Locate the cell with the specified text and output its [X, Y] center coordinate. 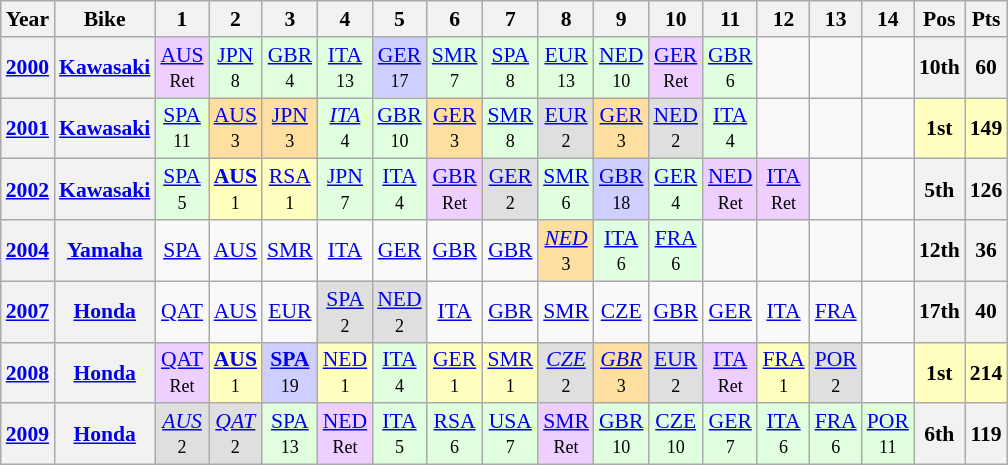
17th [940, 312]
SPA13 [290, 434]
14 [888, 19]
2004 [28, 250]
126 [986, 190]
Pts [986, 19]
RSA6 [455, 434]
QAT [182, 312]
SPA19 [290, 372]
AUS2 [182, 434]
QAT2 [236, 434]
GBRRet [455, 190]
ITA5 [400, 434]
GBR4 [290, 68]
SMRRet [566, 434]
3 [290, 19]
USA7 [510, 434]
1 [182, 19]
SPA8 [510, 68]
GBR3 [622, 372]
JPN7 [345, 190]
6 [455, 19]
Year [28, 19]
149 [986, 128]
NED1 [345, 372]
SMR8 [510, 128]
9 [622, 19]
40 [986, 312]
JPN3 [290, 128]
11 [730, 19]
12 [783, 19]
JPN8 [236, 68]
GBR18 [622, 190]
2 [236, 19]
AUS3 [236, 128]
Yamaha [104, 250]
2001 [28, 128]
POR11 [888, 434]
SMR6 [566, 190]
60 [986, 68]
GER7 [730, 434]
SPA [182, 250]
GERRet [676, 68]
CZE2 [566, 372]
10th [940, 68]
CZE10 [676, 434]
POR2 [836, 372]
10 [676, 19]
Pos [940, 19]
2000 [28, 68]
NED3 [566, 250]
SPA5 [182, 190]
SPA11 [182, 128]
13 [836, 19]
36 [986, 250]
SPA2 [345, 312]
8 [566, 19]
ITA13 [345, 68]
AUSRet [182, 68]
5 [400, 19]
SMR1 [510, 372]
SMR7 [455, 68]
QATRet [182, 372]
5th [940, 190]
RSA1 [290, 190]
7 [510, 19]
GBR6 [730, 68]
EUR [290, 312]
2002 [28, 190]
2009 [28, 434]
GER1 [455, 372]
FRA [836, 312]
Bike [104, 19]
CZE [622, 312]
FRA1 [783, 372]
119 [986, 434]
EUR13 [566, 68]
2007 [28, 312]
12th [940, 250]
4 [345, 19]
2008 [28, 372]
GER4 [676, 190]
214 [986, 372]
NED10 [622, 68]
GER17 [400, 68]
GER2 [510, 190]
6th [940, 434]
